From the cell containing the given text, extract its center point as [x, y] coordinate. 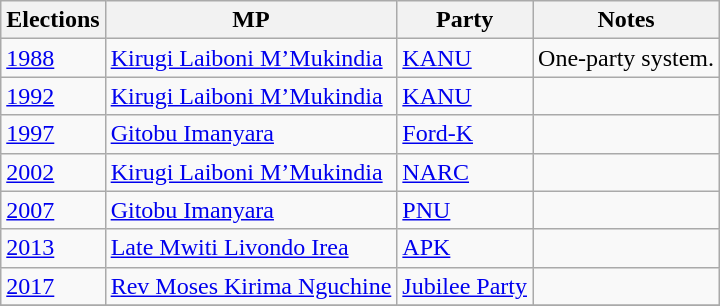
APK [465, 248]
PNU [465, 210]
2007 [53, 210]
2017 [53, 286]
Late Mwiti Livondo Irea [251, 248]
2013 [53, 248]
1988 [53, 58]
Rev Moses Kirima Nguchine [251, 286]
One-party system. [626, 58]
Notes [626, 20]
Ford-K [465, 134]
2002 [53, 172]
Elections [53, 20]
Party [465, 20]
MP [251, 20]
1997 [53, 134]
NARC [465, 172]
1992 [53, 96]
Jubilee Party [465, 286]
